Identify which cell holds the provided text, then report its [x, y] central coordinate. 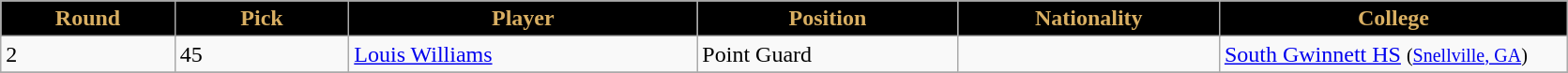
2 [88, 54]
Nationality [1088, 19]
Point Guard [828, 54]
Louis Williams [524, 54]
Player [524, 19]
Position [828, 19]
Pick [262, 19]
College [1393, 19]
South Gwinnett HS (Snellville, GA) [1393, 54]
Round [88, 19]
45 [262, 54]
